Find where the given text appears and provide that cell's center as (x, y) coordinate. 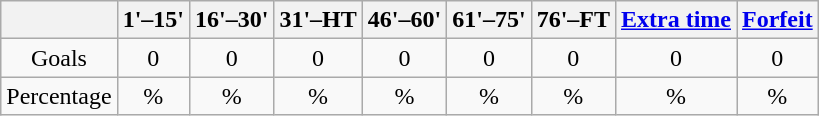
Forfeit (778, 20)
31'–HT (318, 20)
76'–FT (573, 20)
Percentage (59, 96)
Extra time (676, 20)
1'–15' (153, 20)
16'–30' (231, 20)
46'–60' (404, 20)
Goals (59, 58)
61'–75' (489, 20)
